Capture the cell that displays the provided text and extract its (x, y) central coordinate. 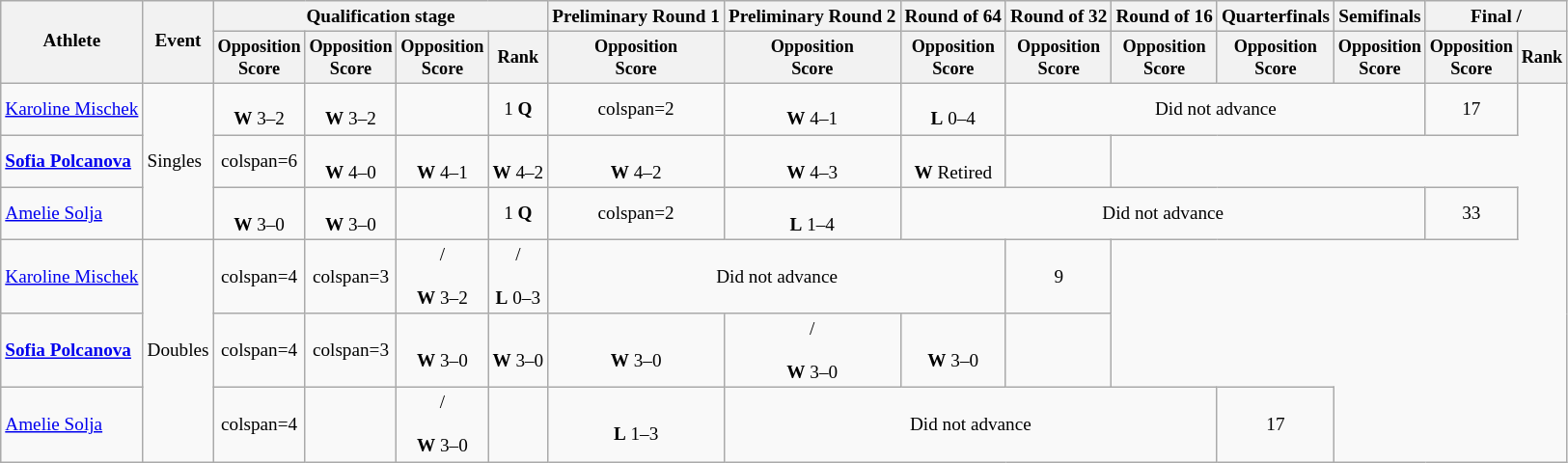
Preliminary Round 1 (637, 16)
Quarterfinals (1276, 16)
Athlete (71, 42)
W 4–0 (351, 161)
33 (1471, 213)
Final / (1496, 16)
colspan=6 (259, 161)
W Retired (953, 161)
Preliminary Round 2 (812, 16)
Qualification stage (380, 16)
Event (178, 42)
Semifinals (1380, 16)
/W 3–2 (442, 276)
9 (1058, 276)
/L 0–3 (518, 276)
L 0–4 (953, 109)
Doubles (178, 350)
Round of 64 (953, 16)
Round of 32 (1058, 16)
W 4–3 (812, 161)
Round of 16 (1164, 16)
L 1–3 (637, 424)
L 1–4 (812, 213)
Singles (178, 161)
